Return (X, Y) of the center of cell containing provided text 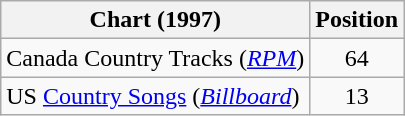
US Country Songs (Billboard) (156, 96)
Chart (1997) (156, 20)
Canada Country Tracks (RPM) (156, 58)
Position (357, 20)
64 (357, 58)
13 (357, 96)
